Output the (X, Y) coordinate of the center of the cell containing the given text.  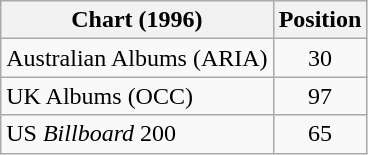
30 (320, 58)
Chart (1996) (137, 20)
US Billboard 200 (137, 134)
UK Albums (OCC) (137, 96)
Position (320, 20)
97 (320, 96)
65 (320, 134)
Australian Albums (ARIA) (137, 58)
